Provide the (X, Y) coordinate of the cell's center where the given text is located.  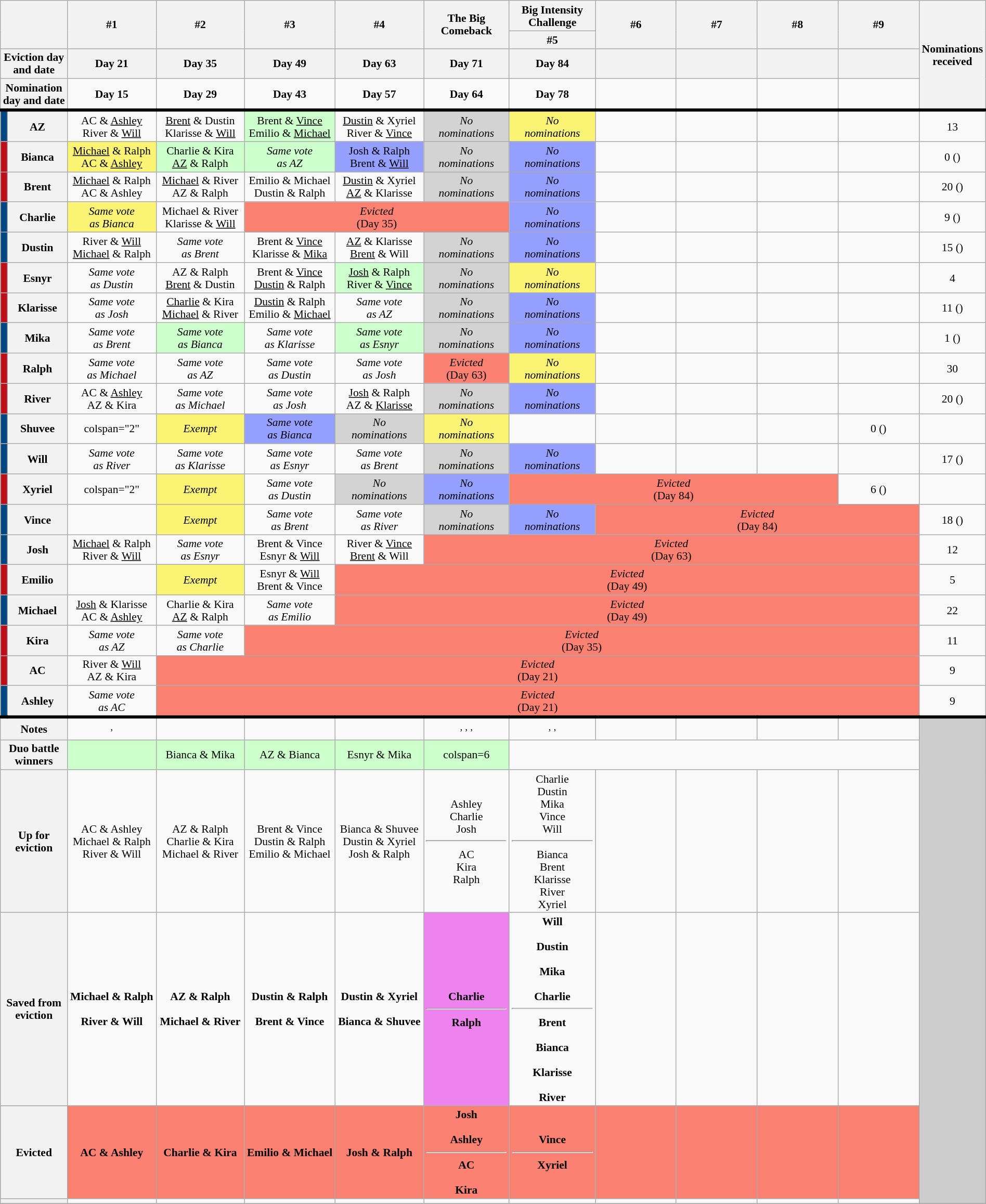
#8 (798, 24)
Dustin & Ralph Brent & Vince (290, 1009)
CharlieDustinMikaVinceWillBiancaBrentKlarisseRiverXyriel (552, 841)
AZ & RalphBrent & Dustin (200, 278)
Michael & RiverAZ & Ralph (200, 187)
, , , (466, 729)
#5 (552, 40)
22 (952, 610)
River & WillAZ & Kira (112, 670)
30 (952, 368)
Bianca & ShuveeDustin & XyrielJosh & Ralph (379, 841)
Evicted (34, 1153)
Emilio & Michael (290, 1153)
, , (552, 729)
AZ & KlarisseBrent & Will (379, 248)
#4 (379, 24)
River & WillMichael & Ralph (112, 248)
1 () (952, 338)
AC & AshleyRiver & Will (112, 126)
River & VinceBrent & Will (379, 550)
17 () (952, 459)
AZ & RalphCharlie & KiraMichael & River (200, 841)
AC & AshleyAZ & Kira (112, 398)
Kira (37, 640)
Nominationday and date (34, 95)
Ralph (37, 368)
Day 35 (200, 63)
Mika (37, 338)
Josh & Ralph (379, 1153)
colspan=6 (466, 755)
Big IntensityChallenge (552, 16)
Saved fromeviction (34, 1009)
Day 71 (466, 63)
River (37, 398)
Bianca & Mika (200, 755)
AC (37, 670)
Michael & RiverKlarisse & Will (200, 217)
Emilio & MichaelDustin & Ralph (290, 187)
Duo battlewinners (34, 755)
Brent & VinceEsnyr & Will (290, 550)
Brent & VinceKlarisse & Mika (290, 248)
Charlie & KiraMichael & River (200, 308)
#6 (635, 24)
18 () (952, 520)
Day 15 (112, 95)
Nominationsreceived (952, 55)
AZ (37, 126)
CharlieRalph (466, 1009)
Josh & RalphBrent & Will (379, 157)
Will (37, 459)
, (112, 729)
Brent & VinceDustin & RalphEmilio & Michael (290, 841)
Up foreviction (34, 841)
Klarisse (37, 308)
Charlie & Kira (200, 1153)
#3 (290, 24)
12 (952, 550)
Ashley (37, 702)
Brent (37, 187)
11 () (952, 308)
Day 78 (552, 95)
Esnyr & Mika (379, 755)
Same voteas AC (112, 702)
Josh & KlarisseAC & Ashley (112, 610)
AshleyCharlieJoshACKiraRalph (466, 841)
4 (952, 278)
Josh & RalphRiver & Vince (379, 278)
Brent & DustinKlarisse & Will (200, 126)
Day 43 (290, 95)
#1 (112, 24)
Brent & VinceDustin & Ralph (290, 278)
15 () (952, 248)
AC & Ashley (112, 1153)
Day 21 (112, 63)
AZ & RalphMichael & River (200, 1009)
The BigComeback (466, 24)
Eviction dayand date (34, 63)
11 (952, 640)
13 (952, 126)
Vince (37, 520)
Day 63 (379, 63)
Day 57 (379, 95)
Dustin & XyrielRiver & Vince (379, 126)
5 (952, 580)
Dustin & RalphEmilio & Michael (290, 308)
Same voteas Charlie (200, 640)
Michael (37, 610)
#9 (878, 24)
Esnyr (37, 278)
Charlie (37, 217)
Day 29 (200, 95)
Esnyr & WillBrent & Vince (290, 580)
Dustin & XyrielAZ & Klarisse (379, 187)
Brent & VinceEmilio & Michael (290, 126)
Day 49 (290, 63)
Shuvee (37, 429)
Emilio (37, 580)
AC & AshleyMichael & RalphRiver & Will (112, 841)
9 () (952, 217)
6 () (878, 489)
Dustin & XyrielBianca & Shuvee (379, 1009)
Bianca (37, 157)
Josh (37, 550)
VinceXyriel (552, 1153)
WillDustinMikaCharlieBrentBiancaKlarisseRiver (552, 1009)
#7 (717, 24)
Same voteas Emilio (290, 610)
Dustin (37, 248)
Xyriel (37, 489)
Notes (34, 729)
JoshAshleyACKira (466, 1153)
Day 84 (552, 63)
AZ & Bianca (290, 755)
Josh & RalphAZ & Klarisse (379, 398)
#2 (200, 24)
Day 64 (466, 95)
